Search for the cell housing the specified text and yield its (x, y) center coordinate. 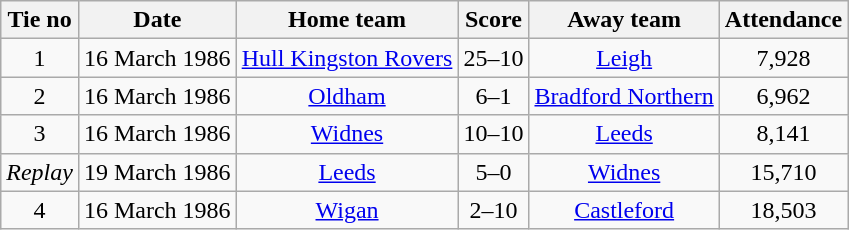
2–10 (494, 210)
10–10 (494, 134)
1 (40, 58)
8,141 (783, 134)
Away team (624, 20)
Tie no (40, 20)
Home team (347, 20)
4 (40, 210)
Wigan (347, 210)
Replay (40, 172)
7,928 (783, 58)
Hull Kingston Rovers (347, 58)
6,962 (783, 96)
Oldham (347, 96)
Date (157, 20)
5–0 (494, 172)
18,503 (783, 210)
Leigh (624, 58)
25–10 (494, 58)
19 March 1986 (157, 172)
3 (40, 134)
Score (494, 20)
Bradford Northern (624, 96)
15,710 (783, 172)
Attendance (783, 20)
2 (40, 96)
Castleford (624, 210)
6–1 (494, 96)
